Search for the cell housing the specified text and yield its [X, Y] center coordinate. 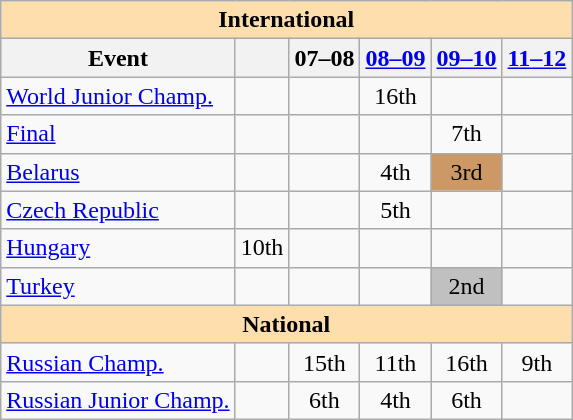
International [286, 20]
Hungary [118, 248]
15th [324, 362]
08–09 [396, 58]
07–08 [324, 58]
09–10 [466, 58]
Final [118, 134]
Czech Republic [118, 210]
Russian Junior Champ. [118, 400]
5th [396, 210]
Belarus [118, 172]
Turkey [118, 286]
Russian Champ. [118, 362]
3rd [466, 172]
11th [396, 362]
9th [537, 362]
10th [262, 248]
2nd [466, 286]
Event [118, 58]
7th [466, 134]
World Junior Champ. [118, 96]
National [286, 324]
11–12 [537, 58]
